Scan for the cell matching the given text and deliver its [x, y] coordinate at center. 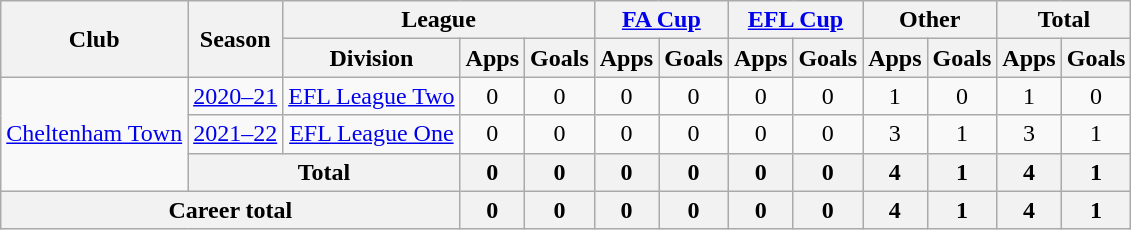
Career total [230, 210]
2020–21 [236, 96]
Division [372, 58]
Other [930, 20]
Club [94, 39]
EFL League One [372, 134]
Season [236, 39]
FA Cup [661, 20]
2021–22 [236, 134]
League [439, 20]
EFL League Two [372, 96]
EFL Cup [795, 20]
Cheltenham Town [94, 134]
